Provide the (x, y) coordinate of the cell's center where the given text is located.  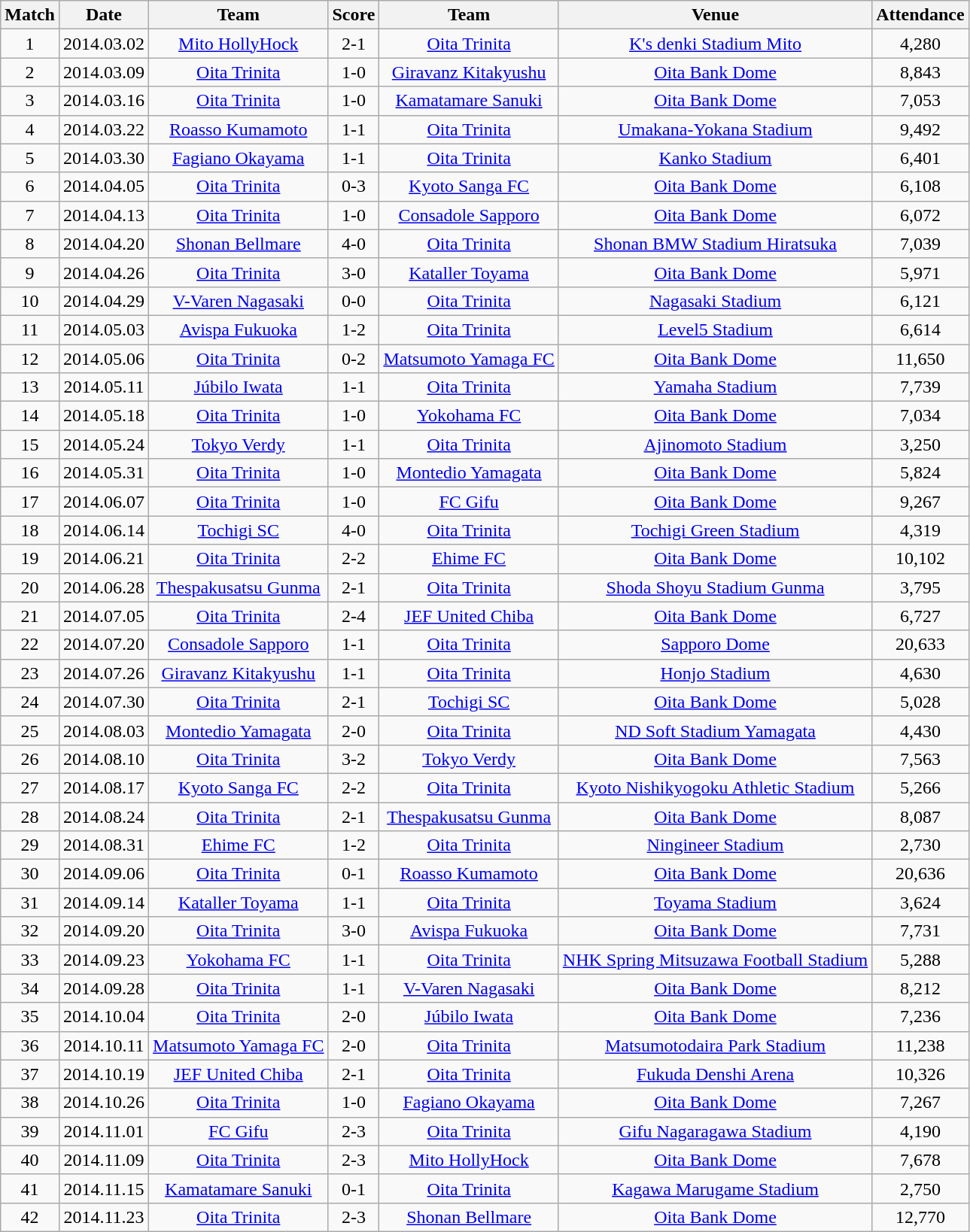
7,739 (920, 387)
Tochigi Green Stadium (715, 530)
36 (30, 1045)
7 (30, 215)
3-2 (354, 759)
Ajinomoto Stadium (715, 445)
6,072 (920, 215)
2014.06.07 (104, 502)
4,319 (920, 530)
4 (30, 129)
28 (30, 816)
4,190 (920, 1131)
12,770 (920, 1217)
7,034 (920, 416)
23 (30, 673)
4,430 (920, 730)
9,492 (920, 129)
2,730 (920, 845)
3,250 (920, 445)
30 (30, 874)
16 (30, 473)
Attendance (920, 15)
20,633 (920, 645)
15 (30, 445)
7,678 (920, 1160)
Ningineer Stadium (715, 845)
7,039 (920, 244)
2014.06.28 (104, 587)
2014.03.22 (104, 129)
7,053 (920, 101)
Level5 Stadium (715, 329)
2014.03.16 (104, 101)
Matsumotodaira Park Stadium (715, 1045)
Venue (715, 15)
2014.10.04 (104, 1017)
2014.11.09 (104, 1160)
8,212 (920, 988)
2014.05.18 (104, 416)
5,288 (920, 960)
2014.09.20 (104, 931)
Kyoto Nishikyogoku Athletic Stadium (715, 787)
17 (30, 502)
NHK Spring Mitsuzawa Football Stadium (715, 960)
20,636 (920, 874)
6,727 (920, 616)
22 (30, 645)
3,795 (920, 587)
6 (30, 187)
0-0 (354, 301)
Nagasaki Stadium (715, 301)
Umakana-Yokana Stadium (715, 129)
11,650 (920, 359)
2014.03.09 (104, 72)
10,326 (920, 1074)
6,614 (920, 329)
41 (30, 1188)
24 (30, 702)
29 (30, 845)
6,108 (920, 187)
2014.09.06 (104, 874)
K's denki Stadium Mito (715, 44)
18 (30, 530)
11 (30, 329)
7,731 (920, 931)
3 (30, 101)
0-3 (354, 187)
2014.05.11 (104, 387)
2 (30, 72)
Gifu Nagaragawa Stadium (715, 1131)
21 (30, 616)
8,843 (920, 72)
2014.05.31 (104, 473)
Shoda Shoyu Stadium Gunma (715, 587)
2014.05.24 (104, 445)
19 (30, 559)
11,238 (920, 1045)
26 (30, 759)
5,266 (920, 787)
5,971 (920, 272)
4,630 (920, 673)
2014.08.31 (104, 845)
25 (30, 730)
Sapporo Dome (715, 645)
2,750 (920, 1188)
Fukuda Denshi Arena (715, 1074)
5 (30, 158)
12 (30, 359)
2014.11.15 (104, 1188)
Honjo Stadium (715, 673)
20 (30, 587)
2014.09.28 (104, 988)
Yamaha Stadium (715, 387)
40 (30, 1160)
2014.11.23 (104, 1217)
2014.10.19 (104, 1074)
2014.06.21 (104, 559)
9 (30, 272)
27 (30, 787)
5,028 (920, 702)
2014.09.23 (104, 960)
Date (104, 15)
2014.08.10 (104, 759)
39 (30, 1131)
2014.06.14 (104, 530)
2014.07.05 (104, 616)
2014.10.11 (104, 1045)
Shonan BMW Stadium Hiratsuka (715, 244)
Kagawa Marugame Stadium (715, 1188)
2014.11.01 (104, 1131)
14 (30, 416)
6,401 (920, 158)
10,102 (920, 559)
2014.03.30 (104, 158)
7,267 (920, 1103)
2014.04.20 (104, 244)
9,267 (920, 502)
38 (30, 1103)
13 (30, 387)
0-2 (354, 359)
34 (30, 988)
Toyama Stadium (715, 903)
8,087 (920, 816)
2014.04.05 (104, 187)
33 (30, 960)
4,280 (920, 44)
6,121 (920, 301)
37 (30, 1074)
2014.07.26 (104, 673)
32 (30, 931)
8 (30, 244)
Score (354, 15)
3,624 (920, 903)
10 (30, 301)
7,563 (920, 759)
2014.10.26 (104, 1103)
31 (30, 903)
2014.04.29 (104, 301)
2014.07.20 (104, 645)
2014.04.13 (104, 215)
35 (30, 1017)
Kanko Stadium (715, 158)
2014.07.30 (104, 702)
2014.09.14 (104, 903)
42 (30, 1217)
2-4 (354, 616)
1 (30, 44)
2014.04.26 (104, 272)
7,236 (920, 1017)
5,824 (920, 473)
2014.05.03 (104, 329)
2014.05.06 (104, 359)
2014.03.02 (104, 44)
ND Soft Stadium Yamagata (715, 730)
Match (30, 15)
2014.08.24 (104, 816)
2014.08.17 (104, 787)
2014.08.03 (104, 730)
